Find where the given text appears and provide that cell's center as (x, y) coordinate. 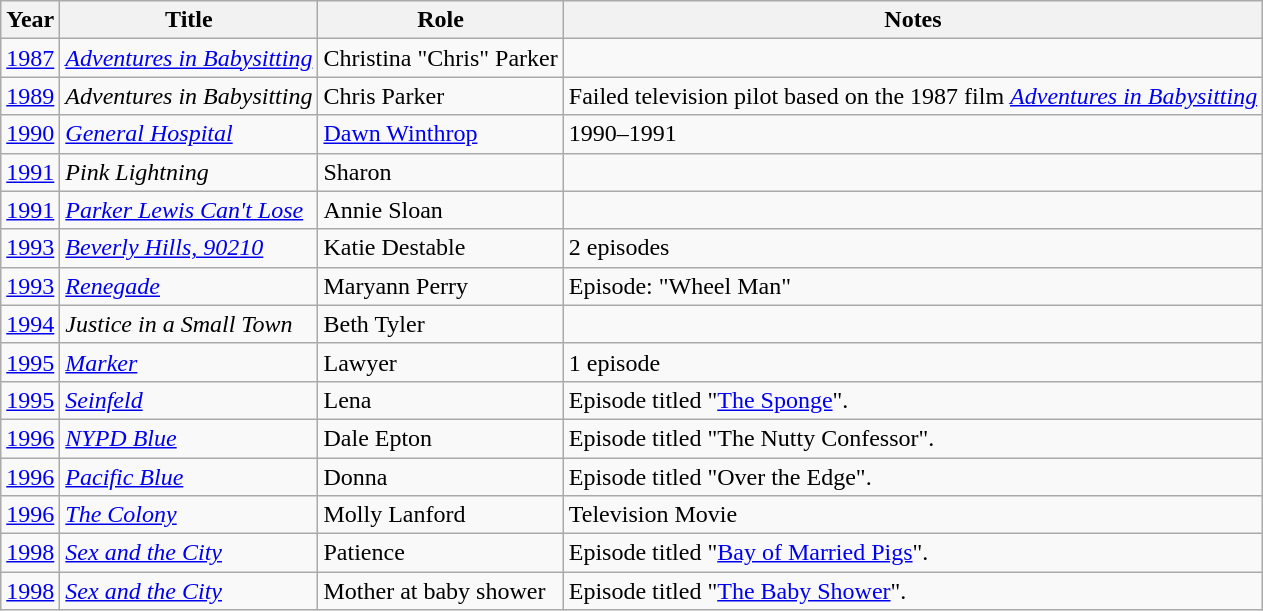
Lena (440, 400)
Marker (189, 362)
Annie Sloan (440, 210)
Patience (440, 553)
Episode titled "The Nutty Confessor". (912, 438)
Chris Parker (440, 96)
Beverly Hills, 90210 (189, 248)
NYPD Blue (189, 438)
Renegade (189, 286)
The Colony (189, 515)
Pacific Blue (189, 477)
Katie Destable (440, 248)
Seinfeld (189, 400)
1994 (30, 324)
Beth Tyler (440, 324)
Notes (912, 20)
Justice in a Small Town (189, 324)
Mother at baby shower (440, 591)
Christina "Chris" Parker (440, 58)
1989 (30, 96)
Donna (440, 477)
Television Movie (912, 515)
Lawyer (440, 362)
1987 (30, 58)
Dawn Winthrop (440, 134)
Molly Lanford (440, 515)
1990 (30, 134)
Episode titled "Over the Edge". (912, 477)
Episode titled "Bay of Married Pigs". (912, 553)
Role (440, 20)
1 episode (912, 362)
Parker Lewis Can't Lose (189, 210)
Maryann Perry (440, 286)
General Hospital (189, 134)
Episode titled "The Sponge". (912, 400)
Sharon (440, 172)
1990–1991 (912, 134)
Failed television pilot based on the 1987 film Adventures in Babysitting (912, 96)
Pink Lightning (189, 172)
Episode: "Wheel Man" (912, 286)
2 episodes (912, 248)
Year (30, 20)
Dale Epton (440, 438)
Episode titled "The Baby Shower". (912, 591)
Title (189, 20)
